Return [x, y] of the center of cell containing provided text 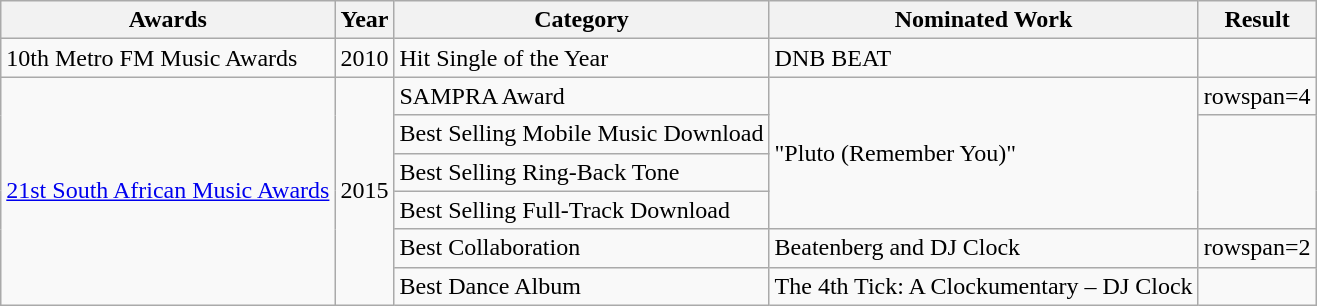
2015 [364, 191]
10th Metro FM Music Awards [168, 58]
SAMPRA Award [582, 96]
Result [1257, 20]
rowspan=2 [1257, 248]
Category [582, 20]
Beatenberg and DJ Clock [984, 248]
DNB BEAT [984, 58]
Year [364, 20]
Best Collaboration [582, 248]
"Pluto (Remember You)" [984, 153]
Best Selling Full-Track Download [582, 210]
Best Dance Album [582, 286]
The 4th Tick: A Clockumentary – DJ Clock [984, 286]
Nominated Work [984, 20]
Best Selling Mobile Music Download [582, 134]
21st South African Music Awards [168, 191]
Hit Single of the Year [582, 58]
Awards [168, 20]
2010 [364, 58]
Best Selling Ring-Back Tone [582, 172]
rowspan=4 [1257, 96]
